Return the (x, y) coordinate for the center point of the cell that contains the specified text.  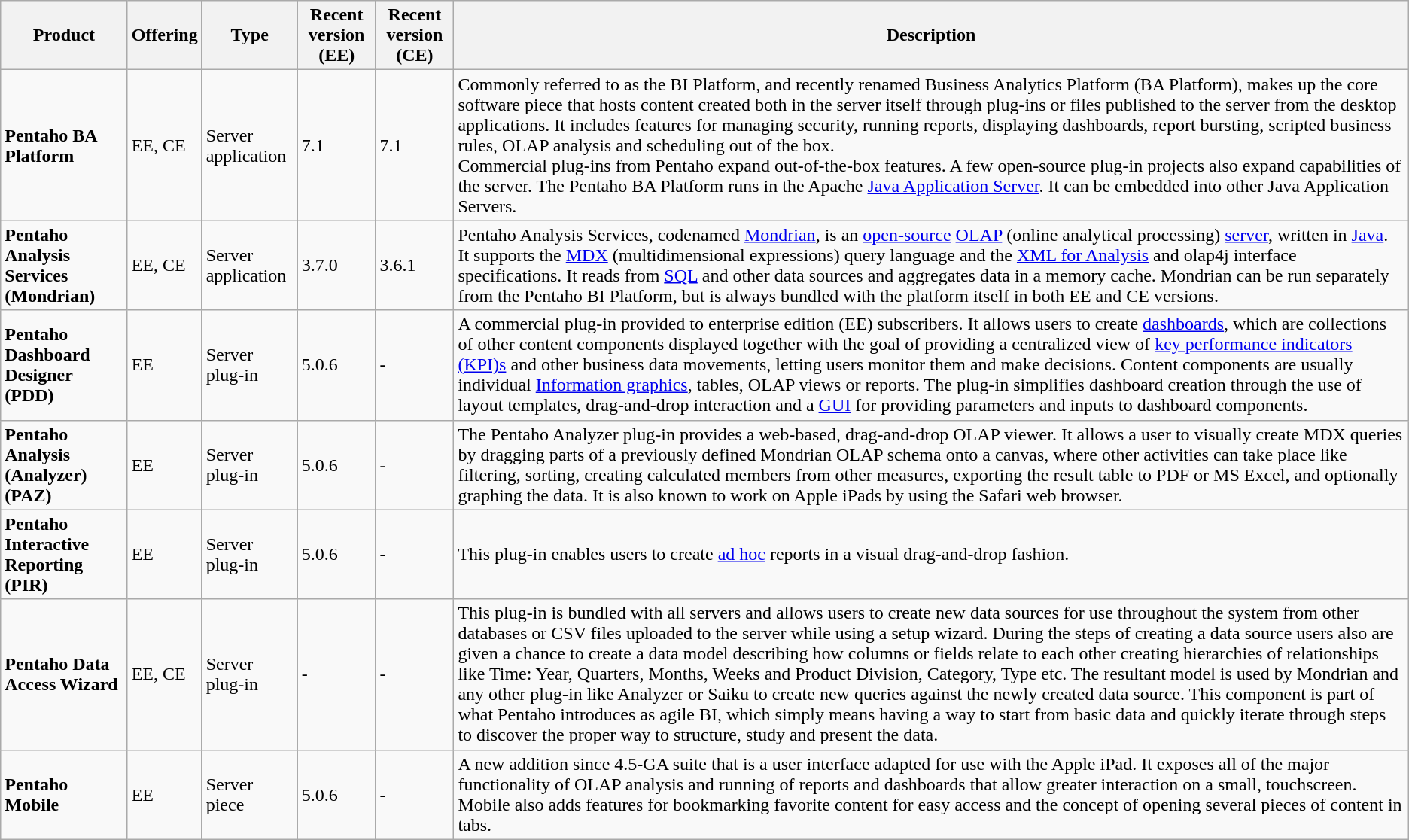
Pentaho Dashboard Designer (PDD) (64, 365)
Pentaho Data Access Wizard (64, 674)
3.7.0 (336, 265)
Description (931, 35)
Pentaho Interactive Reporting (PIR) (64, 554)
Recent version (EE) (336, 35)
Product (64, 35)
Type (250, 35)
3.6.1 (415, 265)
This plug-in enables users to create ad hoc reports in a visual drag-and-drop fashion. (931, 554)
Pentaho Analysis (Analyzer) (PAZ) (64, 465)
Offering (164, 35)
Pentaho BA Platform (64, 145)
Pentaho Mobile (64, 795)
Recent version (CE) (415, 35)
Pentaho Analysis Services (Mondrian) (64, 265)
Server piece (250, 795)
